For the text-containing cell, return its midpoint in [x, y] coordinate format. 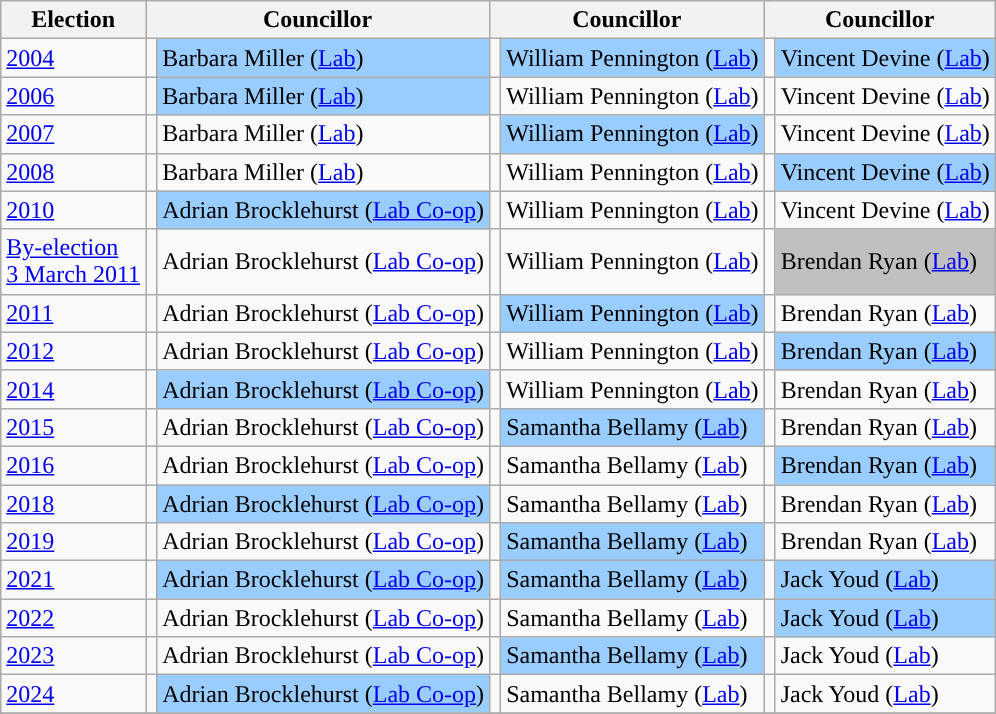
2010 [74, 210]
By-election3 March 2011 [74, 262]
2016 [74, 465]
Election [74, 20]
2011 [74, 313]
2012 [74, 351]
2019 [74, 542]
2015 [74, 427]
2024 [74, 694]
2014 [74, 389]
2004 [74, 58]
2008 [74, 172]
2018 [74, 503]
2023 [74, 656]
2006 [74, 96]
2007 [74, 134]
2022 [74, 618]
2021 [74, 580]
